Output the (X, Y) coordinate of the center of the cell containing the given text.  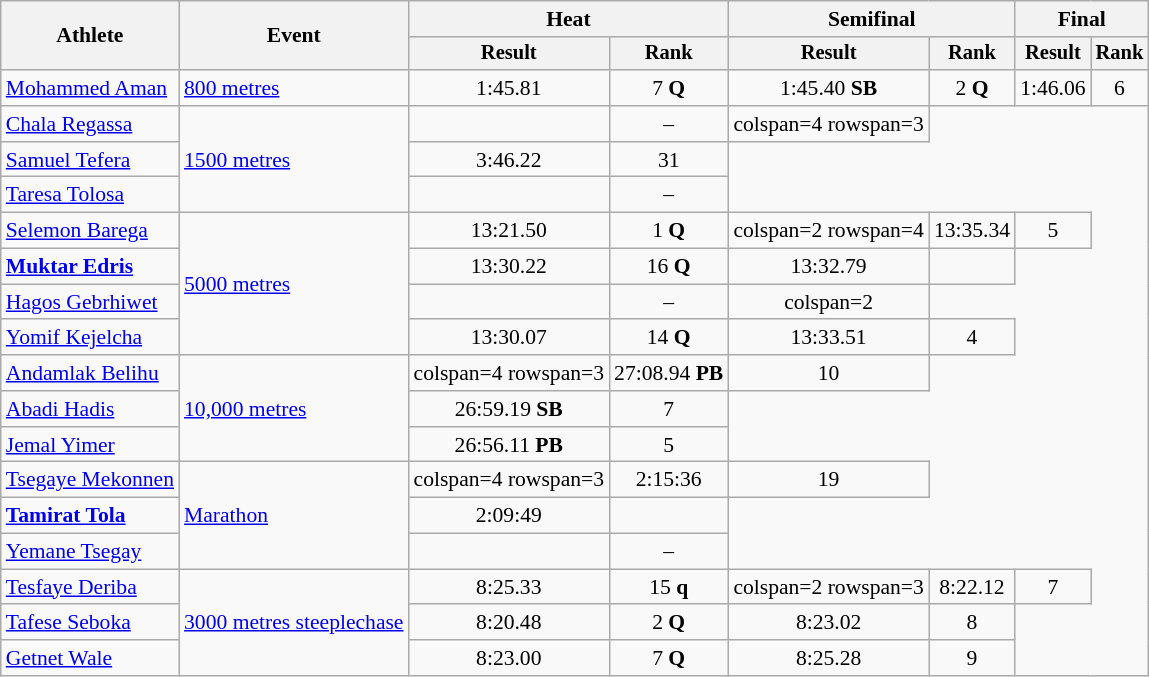
Selemon Barega (90, 231)
Mohammed Aman (90, 88)
16 Q (668, 267)
1:46.06 (1052, 88)
13:30.07 (510, 338)
14 Q (668, 338)
Final (1082, 19)
Taresa Tolosa (90, 195)
Heat (569, 19)
13:30.22 (510, 267)
Semifinal (872, 19)
Athlete (90, 36)
26:59.19 SB (510, 409)
8:25.28 (828, 658)
9 (972, 658)
8:25.33 (510, 587)
1:45.40 SB (828, 88)
Marathon (294, 516)
Tamirat Tola (90, 516)
1 Q (668, 231)
Tsegaye Mekonnen (90, 480)
6 (1120, 88)
Yemane Tsegay (90, 552)
8:20.48 (510, 623)
Hagos Gebrhiwet (90, 302)
19 (828, 480)
8:23.02 (828, 623)
13:33.51 (828, 338)
13:32.79 (828, 267)
Jemal Yimer (90, 445)
1500 metres (294, 160)
2:15:36 (668, 480)
Yomif Kejelcha (90, 338)
colspan=2 rowspan=3 (828, 587)
Event (294, 36)
800 metres (294, 88)
8:23.00 (510, 658)
Tafese Seboka (90, 623)
15 q (668, 587)
Andamlak Belihu (90, 373)
8 (972, 623)
13:35.34 (972, 231)
13:21.50 (510, 231)
27:08.94 PB (668, 373)
5000 metres (294, 284)
10,000 metres (294, 408)
Tesfaye Deriba (90, 587)
Getnet Wale (90, 658)
colspan=2 (828, 302)
Samuel Tefera (90, 160)
colspan=2 rowspan=4 (828, 231)
Chala Regassa (90, 124)
26:56.11 PB (510, 445)
2:09:49 (510, 516)
31 (668, 160)
8:22.12 (972, 587)
Muktar Edris (90, 267)
1:45.81 (510, 88)
3:46.22 (510, 160)
Abadi Hadis (90, 409)
4 (972, 338)
3000 metres steeplechase (294, 622)
10 (828, 373)
